Detect which cell encompasses the target text, then output its (X, Y) center coordinate. 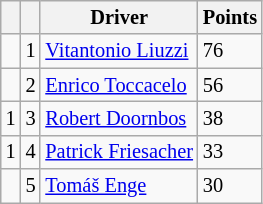
5 (31, 186)
76 (230, 51)
38 (230, 118)
2 (31, 85)
Driver (118, 17)
56 (230, 85)
Tomáš Enge (118, 186)
4 (31, 152)
Patrick Friesacher (118, 152)
33 (230, 152)
Enrico Toccacelo (118, 85)
3 (31, 118)
Robert Doornbos (118, 118)
30 (230, 186)
Vitantonio Liuzzi (118, 51)
Points (230, 17)
